Return the (X, Y) coordinate for the center point of the cell that contains the specified text.  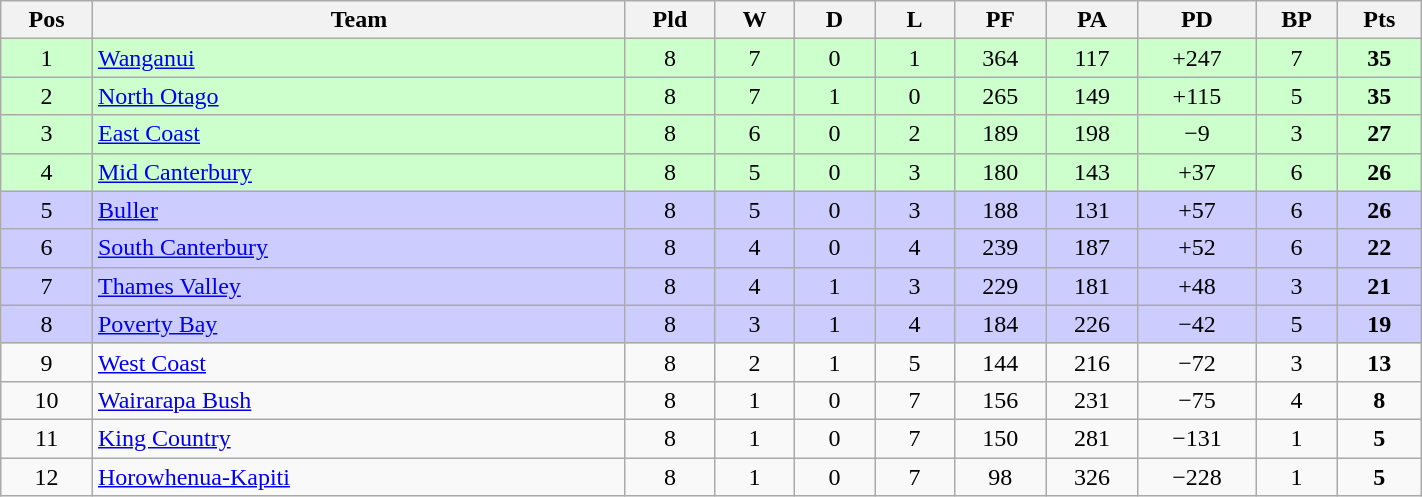
+52 (1197, 248)
Pld (670, 20)
22 (1379, 248)
144 (1001, 362)
281 (1092, 438)
+115 (1197, 96)
188 (1001, 210)
189 (1001, 134)
South Canterbury (358, 248)
180 (1001, 172)
Mid Canterbury (358, 172)
9 (47, 362)
Team (358, 20)
Poverty Bay (358, 324)
198 (1092, 134)
BP (1296, 20)
+48 (1197, 286)
27 (1379, 134)
Pos (47, 20)
265 (1001, 96)
−228 (1197, 477)
−42 (1197, 324)
−131 (1197, 438)
PA (1092, 20)
King Country (358, 438)
226 (1092, 324)
11 (47, 438)
D (835, 20)
229 (1001, 286)
W (755, 20)
216 (1092, 362)
156 (1001, 400)
Thames Valley (358, 286)
+247 (1197, 58)
19 (1379, 324)
364 (1001, 58)
PF (1001, 20)
98 (1001, 477)
12 (47, 477)
L (915, 20)
−75 (1197, 400)
+57 (1197, 210)
13 (1379, 362)
181 (1092, 286)
326 (1092, 477)
131 (1092, 210)
Wairarapa Bush (358, 400)
Wanganui (358, 58)
+37 (1197, 172)
187 (1092, 248)
Pts (1379, 20)
−9 (1197, 134)
Horowhenua-Kapiti (358, 477)
PD (1197, 20)
Buller (358, 210)
231 (1092, 400)
149 (1092, 96)
184 (1001, 324)
−72 (1197, 362)
West Coast (358, 362)
143 (1092, 172)
117 (1092, 58)
150 (1001, 438)
North Otago (358, 96)
239 (1001, 248)
10 (47, 400)
21 (1379, 286)
East Coast (358, 134)
